Search for the cell housing the specified text and yield its [X, Y] center coordinate. 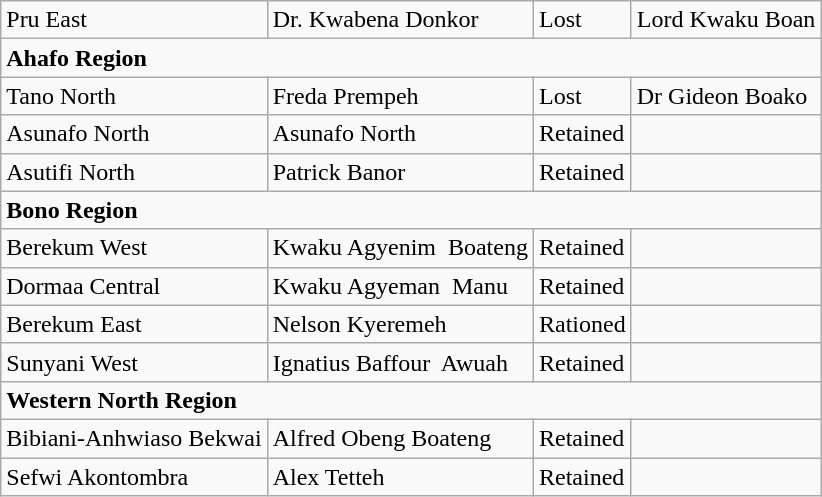
Asutifi North [134, 172]
Patrick Banor [400, 172]
Western North Region [411, 400]
Alex Tetteh [400, 477]
Dr Gideon Boako [726, 96]
Berekum West [134, 248]
Kwaku Agyeman Manu [400, 286]
Kwaku Agyenim Boateng [400, 248]
Sefwi Akontombra [134, 477]
Dormaa Central [134, 286]
Rationed [582, 324]
Pru East [134, 20]
Sunyani West [134, 362]
Dr. Kwabena Donkor [400, 20]
Alfred Obeng Boateng [400, 438]
Lord Kwaku Boan [726, 20]
Nelson Kyeremeh [400, 324]
Bono Region [411, 210]
Freda Prempeh [400, 96]
Ahafo Region [411, 58]
Tano North [134, 96]
Berekum East [134, 324]
Bibiani-Anhwiaso Bekwai [134, 438]
Ignatius Baffour Awuah [400, 362]
